Pinpoint the cell where the given text exists, returning its [x, y] midpoint coordinate. 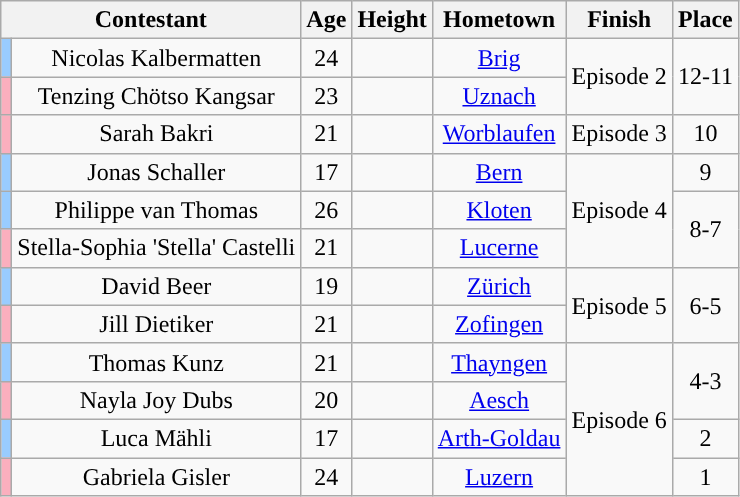
Stella-Sophia 'Stella' Castelli [156, 248]
Thayngen [499, 362]
Episode 3 [619, 134]
Nicolas Kalbermatten [156, 58]
Episode 6 [619, 419]
Philippe van Thomas [156, 210]
Hometown [499, 20]
26 [326, 210]
10 [705, 134]
Luca Mähli [156, 438]
Kloten [499, 210]
Contestant [151, 20]
Jill Dietiker [156, 324]
12-11 [705, 77]
Zürich [499, 286]
Tenzing Chötso Kangsar [156, 96]
Episode 4 [619, 210]
Gabriela Gisler [156, 477]
Aesch [499, 400]
6-5 [705, 305]
Sarah Bakri [156, 134]
Height [392, 20]
Age [326, 20]
Place [705, 20]
Brig [499, 58]
8-7 [705, 229]
Episode 2 [619, 77]
Episode 5 [619, 305]
Thomas Kunz [156, 362]
Uznach [499, 96]
Jonas Schaller [156, 172]
20 [326, 400]
9 [705, 172]
David Beer [156, 286]
Zofingen [499, 324]
1 [705, 477]
Lucerne [499, 248]
Luzern [499, 477]
2 [705, 438]
4-3 [705, 381]
Bern [499, 172]
Arth-Goldau [499, 438]
Nayla Joy Dubs [156, 400]
19 [326, 286]
Finish [619, 20]
23 [326, 96]
Worblaufen [499, 134]
